Return [x, y] of the center of cell containing provided text 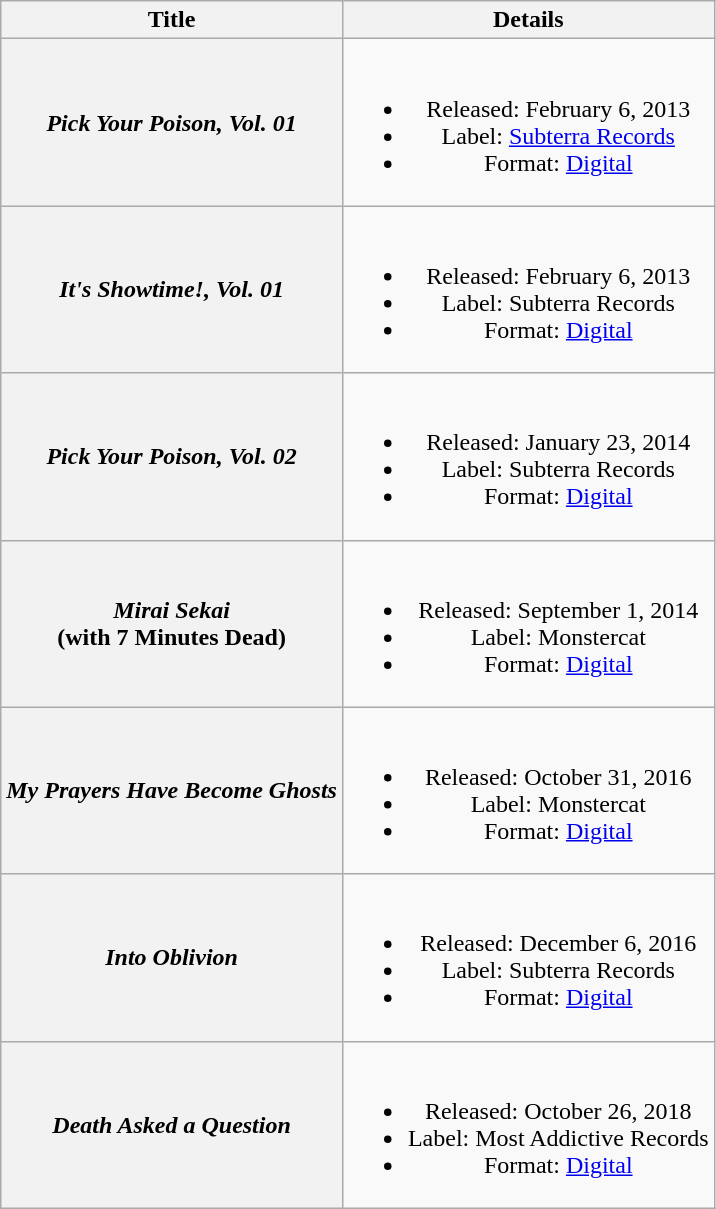
Pick Your Poison, Vol. 02 [172, 456]
My Prayers Have Become Ghosts [172, 790]
It's Showtime!, Vol. 01 [172, 290]
Released: September 1, 2014Label: MonstercatFormat: Digital [528, 624]
Pick Your Poison, Vol. 01 [172, 122]
Title [172, 20]
Into Oblivion [172, 958]
Released: October 26, 2018Label: Most Addictive RecordsFormat: Digital [528, 1124]
Released: October 31, 2016Label: MonstercatFormat: Digital [528, 790]
Mirai Sekai(with 7 Minutes Dead) [172, 624]
Details [528, 20]
Released: January 23, 2014Label: Subterra RecordsFormat: Digital [528, 456]
Death Asked a Question [172, 1124]
Released: December 6, 2016Label: Subterra RecordsFormat: Digital [528, 958]
